Detect which cell encompasses the target text, then output its [x, y] center coordinate. 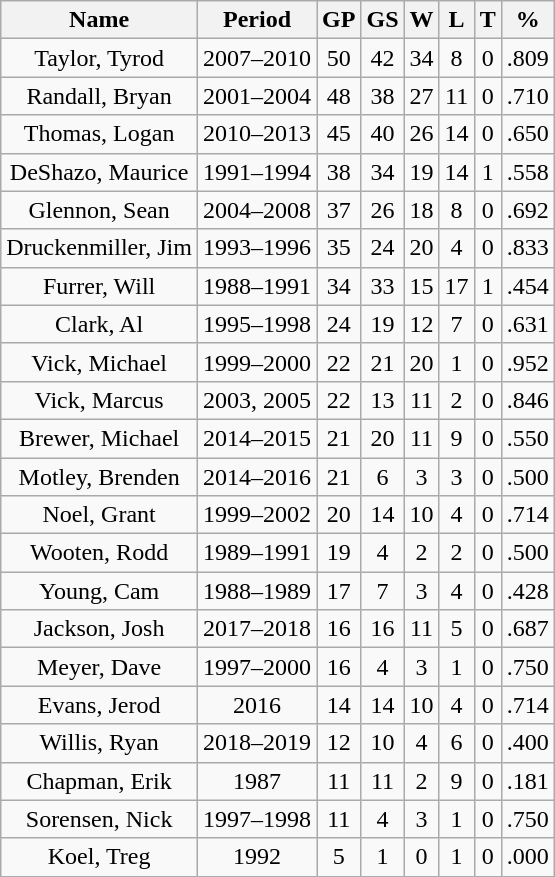
Thomas, Logan [100, 134]
Sorensen, Nick [100, 819]
1999–2000 [256, 362]
.558 [528, 172]
2001–2004 [256, 96]
Druckenmiller, Jim [100, 248]
2014–2015 [256, 438]
1988–1989 [256, 591]
1999–2002 [256, 515]
GP [339, 20]
2004–2008 [256, 210]
33 [382, 286]
.454 [528, 286]
2016 [256, 705]
T [488, 20]
Willis, Ryan [100, 743]
45 [339, 134]
Young, Cam [100, 591]
27 [422, 96]
2010–2013 [256, 134]
1997–2000 [256, 667]
.000 [528, 857]
1997–1998 [256, 819]
18 [422, 210]
.631 [528, 324]
Motley, Brenden [100, 477]
.846 [528, 400]
15 [422, 286]
Jackson, Josh [100, 629]
.833 [528, 248]
.809 [528, 58]
% [528, 20]
2007–2010 [256, 58]
Vick, Marcus [100, 400]
Name [100, 20]
.687 [528, 629]
.181 [528, 781]
.710 [528, 96]
Period [256, 20]
Randall, Bryan [100, 96]
1987 [256, 781]
.650 [528, 134]
1991–1994 [256, 172]
1988–1991 [256, 286]
Chapman, Erik [100, 781]
2018–2019 [256, 743]
48 [339, 96]
DeShazo, Maurice [100, 172]
.550 [528, 438]
2014–2016 [256, 477]
1993–1996 [256, 248]
1992 [256, 857]
.952 [528, 362]
35 [339, 248]
Noel, Grant [100, 515]
Furrer, Will [100, 286]
Evans, Jerod [100, 705]
50 [339, 58]
13 [382, 400]
Wooten, Rodd [100, 553]
Clark, Al [100, 324]
Glennon, Sean [100, 210]
Vick, Michael [100, 362]
.692 [528, 210]
2017–2018 [256, 629]
Brewer, Michael [100, 438]
42 [382, 58]
.428 [528, 591]
Taylor, Tyrod [100, 58]
L [456, 20]
2003, 2005 [256, 400]
40 [382, 134]
.400 [528, 743]
Meyer, Dave [100, 667]
Koel, Treg [100, 857]
1995–1998 [256, 324]
GS [382, 20]
W [422, 20]
1989–1991 [256, 553]
37 [339, 210]
